From the cell containing the given text, extract its center point as (X, Y) coordinate. 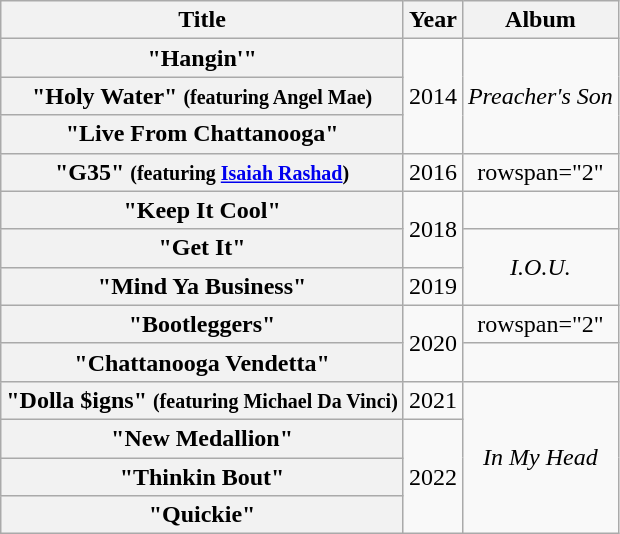
"New Medallion" (202, 438)
"Bootleggers" (202, 324)
Year (432, 20)
"Chattanooga Vendetta" (202, 362)
Title (202, 20)
2020 (432, 343)
Album (540, 20)
"Thinkin Bout" (202, 477)
2021 (432, 400)
"Get It" (202, 248)
"Hangin'" (202, 58)
2019 (432, 286)
"G35" (featuring Isaiah Rashad) (202, 172)
In My Head (540, 457)
2014 (432, 96)
Preacher's Son (540, 96)
"Dolla $igns" (featuring Michael Da Vinci) (202, 400)
"Keep It Cool" (202, 210)
"Quickie" (202, 515)
2016 (432, 172)
2018 (432, 229)
I.O.U. (540, 267)
"Holy Water" (featuring Angel Mae) (202, 96)
"Mind Ya Business" (202, 286)
2022 (432, 476)
"Live From Chattanooga" (202, 134)
